Extract the [X, Y] coordinate from the center of the cell holding the provided text.  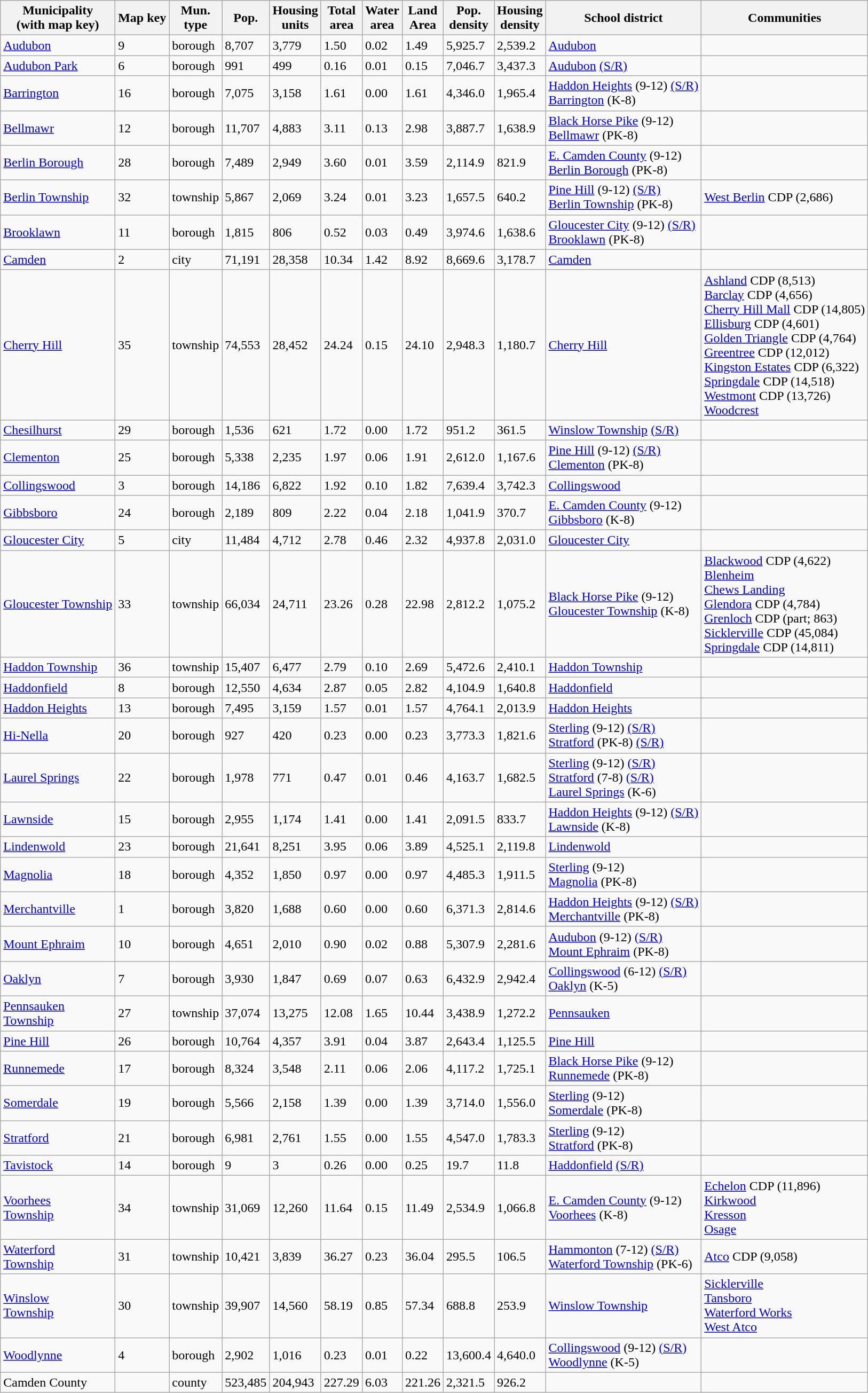
10,421 [246, 1257]
Gloucester City (9-12) (S/R)Brooklawn (PK-8) [624, 232]
24,711 [295, 604]
4,634 [295, 688]
2.32 [423, 540]
1,815 [246, 232]
3,930 [246, 978]
Pine Hill (9-12) (S/R)Clementon (PK-8) [624, 457]
1,682.5 [520, 777]
11.64 [342, 1208]
Sterling (9-12)Magnolia (PK-8) [624, 875]
3.91 [342, 1041]
2,281.6 [520, 944]
2,814.6 [520, 909]
621 [295, 430]
Tavistock [58, 1166]
3,974.6 [469, 232]
6,432.9 [469, 978]
12,550 [246, 688]
1.50 [342, 45]
Laurel Springs [58, 777]
0.16 [342, 66]
2,942.4 [520, 978]
Chesilhurst [58, 430]
4,937.8 [469, 540]
5,338 [246, 457]
17 [142, 1069]
1,783.3 [520, 1138]
15 [142, 819]
29 [142, 430]
7,489 [246, 162]
3,839 [295, 1257]
806 [295, 232]
5,566 [246, 1103]
1.92 [342, 485]
2,013.9 [520, 708]
3.95 [342, 847]
3.87 [423, 1041]
11.49 [423, 1208]
4,352 [246, 875]
31 [142, 1257]
4,163.7 [469, 777]
57.34 [423, 1306]
25 [142, 457]
LandArea [423, 18]
0.26 [342, 1166]
0.13 [382, 128]
Black Horse Pike (9-12)Gloucester Township (K-8) [624, 604]
10 [142, 944]
2.22 [342, 513]
523,485 [246, 1382]
7,075 [246, 93]
1,911.5 [520, 875]
1.91 [423, 457]
4,104.9 [469, 688]
0.47 [342, 777]
39,907 [246, 1306]
2,158 [295, 1103]
1.82 [423, 485]
5,307.9 [469, 944]
Brooklawn [58, 232]
640.2 [520, 198]
4,764.1 [469, 708]
Magnolia [58, 875]
E. Camden County (9-12)Berlin Borough (PK-8) [624, 162]
5,925.7 [469, 45]
28,358 [295, 259]
2,119.8 [520, 847]
0.03 [382, 232]
3,779 [295, 45]
951.2 [469, 430]
6,477 [295, 667]
833.7 [520, 819]
3,158 [295, 93]
16 [142, 93]
3.24 [342, 198]
Sterling (9-12)Stratford (PK-8) [624, 1138]
Gibbsboro [58, 513]
Hi-Nella [58, 736]
Barrington [58, 93]
Municipality(with map key) [58, 18]
34 [142, 1208]
1,850 [295, 875]
1,688 [295, 909]
74,553 [246, 345]
Pop.density [469, 18]
Bellmawr [58, 128]
295.5 [469, 1257]
22.98 [423, 604]
1,965.4 [520, 93]
2,612.0 [469, 457]
14 [142, 1166]
Housingdensity [520, 18]
36.27 [342, 1257]
2,955 [246, 819]
6,822 [295, 485]
106.5 [520, 1257]
Stratford [58, 1138]
0.25 [423, 1166]
3,437.3 [520, 66]
4,651 [246, 944]
1,556.0 [520, 1103]
10,764 [246, 1041]
2,643.4 [469, 1041]
7 [142, 978]
8,324 [246, 1069]
4,883 [295, 128]
1 [142, 909]
Gloucester Township [58, 604]
Runnemede [58, 1069]
Audubon Park [58, 66]
Berlin Township [58, 198]
Pine Hill (9-12) (S/R)Berlin Township (PK-8) [624, 198]
Audubon (9-12) (S/R)Mount Ephraim (PK-8) [624, 944]
0.63 [423, 978]
36.04 [423, 1257]
Haddon Heights (9-12) (S/R)Barrington (K-8) [624, 93]
West Berlin CDP (2,686) [785, 198]
Pop. [246, 18]
Haddon Heights (9-12) (S/R)Lawnside (K-8) [624, 819]
6 [142, 66]
58.19 [342, 1306]
4,346.0 [469, 93]
3,438.9 [469, 1013]
2,534.9 [469, 1208]
0.85 [382, 1306]
Merchantville [58, 909]
926.2 [520, 1382]
26 [142, 1041]
VoorheesTownship [58, 1208]
7,639.4 [469, 485]
3.89 [423, 847]
19 [142, 1103]
2.11 [342, 1069]
32 [142, 198]
12.08 [342, 1013]
18 [142, 875]
Pennsauken [624, 1013]
Somerdale [58, 1103]
county [195, 1382]
30 [142, 1306]
2.87 [342, 688]
Oaklyn [58, 978]
4,640.0 [520, 1355]
35 [142, 345]
3,820 [246, 909]
5,472.6 [469, 667]
Sterling (9-12) (S/R)Stratford (PK-8) (S/R) [624, 736]
Housingunits [295, 18]
809 [295, 513]
8,707 [246, 45]
688.8 [469, 1306]
2,902 [246, 1355]
1.49 [423, 45]
Collingswood (6-12) (S/R)Oaklyn (K-5) [624, 978]
11.8 [520, 1166]
1,066.8 [520, 1208]
4,117.2 [469, 1069]
2,010 [295, 944]
1,167.6 [520, 457]
1.97 [342, 457]
2 [142, 259]
28,452 [295, 345]
991 [246, 66]
221.26 [423, 1382]
4,357 [295, 1041]
2,321.5 [469, 1382]
2,114.9 [469, 162]
821.9 [520, 162]
0.22 [423, 1355]
13,600.4 [469, 1355]
10.34 [342, 259]
4,485.3 [469, 875]
1,174 [295, 819]
23 [142, 847]
3.11 [342, 128]
14,560 [295, 1306]
15,407 [246, 667]
1,041.9 [469, 513]
2,410.1 [520, 667]
361.5 [520, 430]
3,773.3 [469, 736]
Black Horse Pike (9-12)Runnemede (PK-8) [624, 1069]
0.88 [423, 944]
3.23 [423, 198]
1.42 [382, 259]
1,847 [295, 978]
3,887.7 [469, 128]
1,638.6 [520, 232]
Camden County [58, 1382]
Map key [142, 18]
Lawnside [58, 819]
24.24 [342, 345]
3,714.0 [469, 1103]
4 [142, 1355]
3.60 [342, 162]
2.79 [342, 667]
27 [142, 1013]
1,640.8 [520, 688]
Black Horse Pike (9-12)Bellmawr (PK-8) [624, 128]
33 [142, 604]
Communities [785, 18]
13 [142, 708]
Haddonfield (S/R) [624, 1166]
253.9 [520, 1306]
23.26 [342, 604]
1,638.9 [520, 128]
0.05 [382, 688]
771 [295, 777]
8,251 [295, 847]
71,191 [246, 259]
4,547.0 [469, 1138]
PennsaukenTownship [58, 1013]
2,235 [295, 457]
227.29 [342, 1382]
1,125.5 [520, 1041]
Waterarea [382, 18]
School district [624, 18]
2.18 [423, 513]
2.06 [423, 1069]
0.90 [342, 944]
14,186 [246, 485]
1,821.6 [520, 736]
0.52 [342, 232]
4,712 [295, 540]
2,761 [295, 1138]
3,742.3 [520, 485]
Mount Ephraim [58, 944]
13,275 [295, 1013]
19.7 [469, 1166]
8,669.6 [469, 259]
1,016 [295, 1355]
1,075.2 [520, 604]
7,495 [246, 708]
1.65 [382, 1013]
10.44 [423, 1013]
SicklervilleTansboroWaterford WorksWest Atco [785, 1306]
3,159 [295, 708]
11,484 [246, 540]
499 [295, 66]
Winslow Township [624, 1306]
1,725.1 [520, 1069]
2,031.0 [520, 540]
2,949 [295, 162]
Audubon (S/R) [624, 66]
6,981 [246, 1138]
8.92 [423, 259]
0.28 [382, 604]
2.82 [423, 688]
WaterfordTownship [58, 1257]
11 [142, 232]
36 [142, 667]
6,371.3 [469, 909]
Hammonton (7-12) (S/R)Waterford Township (PK-6) [624, 1257]
3,548 [295, 1069]
2,812.2 [469, 604]
420 [295, 736]
66,034 [246, 604]
37,074 [246, 1013]
Woodlynne [58, 1355]
Mun.type [195, 18]
12,260 [295, 1208]
Atco CDP (9,058) [785, 1257]
Haddon Heights (9-12) (S/R)Merchantville (PK-8) [624, 909]
1,180.7 [520, 345]
2,948.3 [469, 345]
0.07 [382, 978]
0.49 [423, 232]
1,978 [246, 777]
Echelon CDP (11,896)KirkwoodKressonOsage [785, 1208]
0.69 [342, 978]
Sterling (9-12)Somerdale (PK-8) [624, 1103]
E. Camden County (9-12)Gibbsboro (K-8) [624, 513]
21,641 [246, 847]
2,539.2 [520, 45]
3,178.7 [520, 259]
7,046.7 [469, 66]
6.03 [382, 1382]
31,069 [246, 1208]
3.59 [423, 162]
WinslowTownship [58, 1306]
4,525.1 [469, 847]
1,536 [246, 430]
20 [142, 736]
21 [142, 1138]
370.7 [520, 513]
E. Camden County (9-12)Voorhees (K-8) [624, 1208]
Clementon [58, 457]
11,707 [246, 128]
8 [142, 688]
1,272.2 [520, 1013]
24 [142, 513]
28 [142, 162]
Berlin Borough [58, 162]
24.10 [423, 345]
Totalarea [342, 18]
12 [142, 128]
Sterling (9-12) (S/R)Stratford (7-8) (S/R)Laurel Springs (K-6) [624, 777]
5,867 [246, 198]
2,091.5 [469, 819]
2.78 [342, 540]
Winslow Township (S/R) [624, 430]
5 [142, 540]
Collingswood (9-12) (S/R)Woodlynne (K-5) [624, 1355]
2.69 [423, 667]
2,069 [295, 198]
2,189 [246, 513]
1,657.5 [469, 198]
927 [246, 736]
22 [142, 777]
Blackwood CDP (4,622)BlenheimChews LandingGlendora CDP (4,784)Grenloch CDP (part; 863)Sicklerville CDP (45,084)Springdale CDP (14,811) [785, 604]
2.98 [423, 128]
204,943 [295, 1382]
